Capture the cell that displays the provided text and extract its (X, Y) central coordinate. 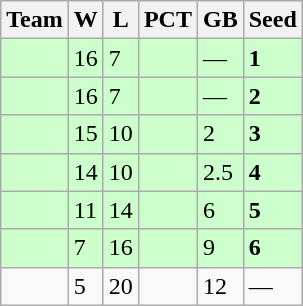
Seed (272, 20)
PCT (168, 20)
4 (272, 172)
11 (86, 210)
20 (120, 286)
Team (35, 20)
12 (220, 286)
2.5 (220, 172)
9 (220, 248)
W (86, 20)
3 (272, 134)
1 (272, 58)
GB (220, 20)
L (120, 20)
15 (86, 134)
